From the cell containing the given text, extract its center point as (X, Y) coordinate. 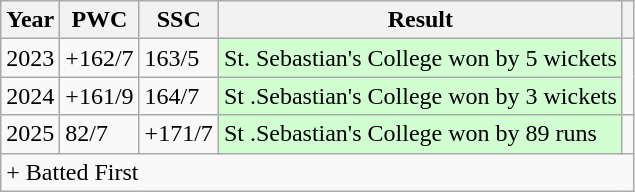
St. Sebastian's College won by 5 wickets (420, 58)
+ Batted First (318, 172)
PWC (100, 20)
163/5 (178, 58)
82/7 (100, 134)
2024 (30, 96)
St .Sebastian's College won by 89 runs (420, 134)
2025 (30, 134)
164/7 (178, 96)
St .Sebastian's College won by 3 wickets (420, 96)
+162/7 (100, 58)
Result (420, 20)
+161/9 (100, 96)
+171/7 (178, 134)
Year (30, 20)
SSC (178, 20)
2023 (30, 58)
